Return the (X, Y) coordinate for the center point of the cell that contains the specified text.  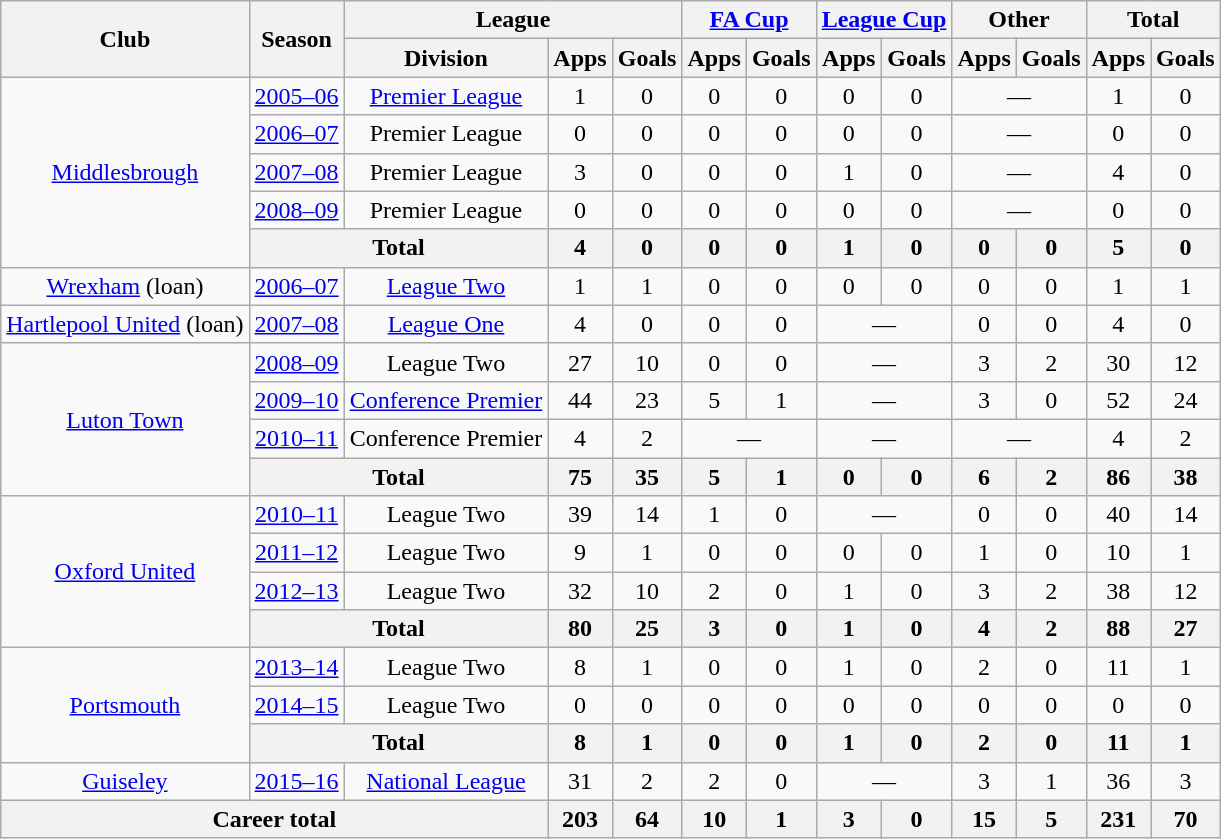
36 (1118, 781)
75 (580, 477)
23 (647, 400)
Luton Town (125, 419)
Career total (274, 819)
86 (1118, 477)
203 (580, 819)
35 (647, 477)
64 (647, 819)
40 (1118, 515)
15 (984, 819)
32 (580, 591)
Hartlepool United (loan) (125, 324)
League (513, 20)
2014–15 (296, 705)
88 (1118, 629)
Middlesbrough (125, 172)
24 (1185, 400)
Wrexham (loan) (125, 286)
70 (1185, 819)
Season (296, 39)
231 (1118, 819)
FA Cup (749, 20)
2013–14 (296, 667)
80 (580, 629)
League Cup (884, 20)
31 (580, 781)
2012–13 (296, 591)
44 (580, 400)
Portsmouth (125, 705)
2011–12 (296, 553)
39 (580, 515)
30 (1118, 362)
Club (125, 39)
25 (647, 629)
6 (984, 477)
52 (1118, 400)
League One (446, 324)
Division (446, 58)
2015–16 (296, 781)
9 (580, 553)
2009–10 (296, 400)
2005–06 (296, 96)
Oxford United (125, 572)
Other (1019, 20)
Guiseley (125, 781)
National League (446, 781)
